Provide the (x, y) coordinate of the cell's center where the given text is located.  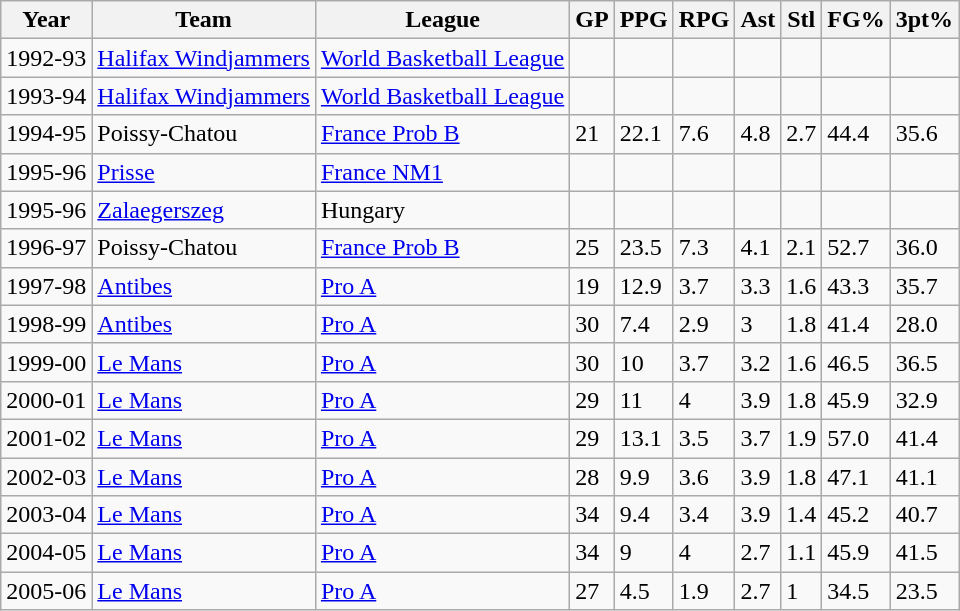
2005-06 (46, 591)
2003-04 (46, 515)
1.1 (802, 553)
1 (802, 591)
3.3 (758, 286)
28 (592, 477)
GP (592, 20)
1999-00 (46, 362)
1992-93 (46, 58)
2000-01 (46, 400)
3.4 (704, 515)
28.0 (924, 324)
RPG (704, 20)
3pt% (924, 20)
PPG (644, 20)
3.6 (704, 477)
Prisse (204, 172)
4.5 (644, 591)
1.4 (802, 515)
Zalaegerszeg (204, 210)
46.5 (856, 362)
3.2 (758, 362)
Ast (758, 20)
43.3 (856, 286)
11 (644, 400)
10 (644, 362)
2001-02 (46, 438)
7.4 (644, 324)
Year (46, 20)
Stl (802, 20)
9.9 (644, 477)
35.7 (924, 286)
41.1 (924, 477)
2.1 (802, 248)
44.4 (856, 134)
12.9 (644, 286)
27 (592, 591)
1994-95 (46, 134)
35.6 (924, 134)
Team (204, 20)
3.5 (704, 438)
2.9 (704, 324)
40.7 (924, 515)
25 (592, 248)
36.5 (924, 362)
19 (592, 286)
Hungary (442, 210)
4.1 (758, 248)
1998-99 (46, 324)
4.8 (758, 134)
52.7 (856, 248)
13.1 (644, 438)
1993-94 (46, 96)
1996-97 (46, 248)
League (442, 20)
7.6 (704, 134)
32.9 (924, 400)
1997-98 (46, 286)
41.5 (924, 553)
2002-03 (46, 477)
57.0 (856, 438)
3 (758, 324)
34.5 (856, 591)
22.1 (644, 134)
7.3 (704, 248)
9 (644, 553)
36.0 (924, 248)
21 (592, 134)
9.4 (644, 515)
France NM1 (442, 172)
2004-05 (46, 553)
45.2 (856, 515)
FG% (856, 20)
47.1 (856, 477)
